Detect which cell encompasses the target text, then output its [X, Y] center coordinate. 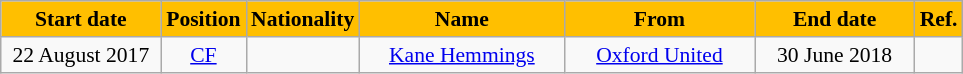
Start date [81, 19]
Oxford United [659, 55]
Nationality [302, 19]
Position [204, 19]
End date [835, 19]
30 June 2018 [835, 55]
Ref. [939, 19]
From [659, 19]
Kane Hemmings [462, 55]
CF [204, 55]
Name [462, 19]
22 August 2017 [81, 55]
